Find where the given text appears and provide that cell's center as (x, y) coordinate. 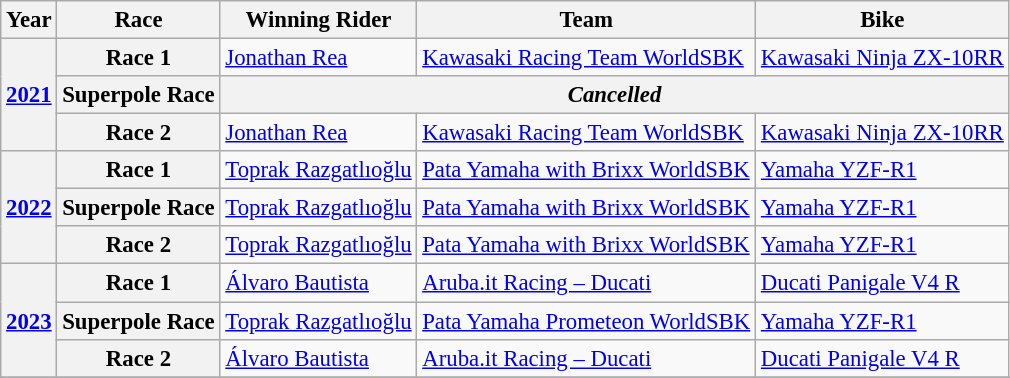
2023 (29, 320)
Team (586, 20)
Year (29, 20)
Cancelled (614, 95)
2021 (29, 96)
Bike (883, 20)
Winning Rider (318, 20)
2022 (29, 208)
Pata Yamaha Prometeon WorldSBK (586, 321)
Race (138, 20)
